Return (X, Y) of the center of cell containing provided text 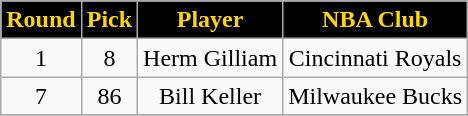
Player (210, 20)
Round (41, 20)
Cincinnati Royals (376, 58)
8 (109, 58)
1 (41, 58)
7 (41, 96)
Pick (109, 20)
Milwaukee Bucks (376, 96)
Herm Gilliam (210, 58)
Bill Keller (210, 96)
86 (109, 96)
NBA Club (376, 20)
